Determine the [x, y] coordinate at the center of the cell enclosing the given text.  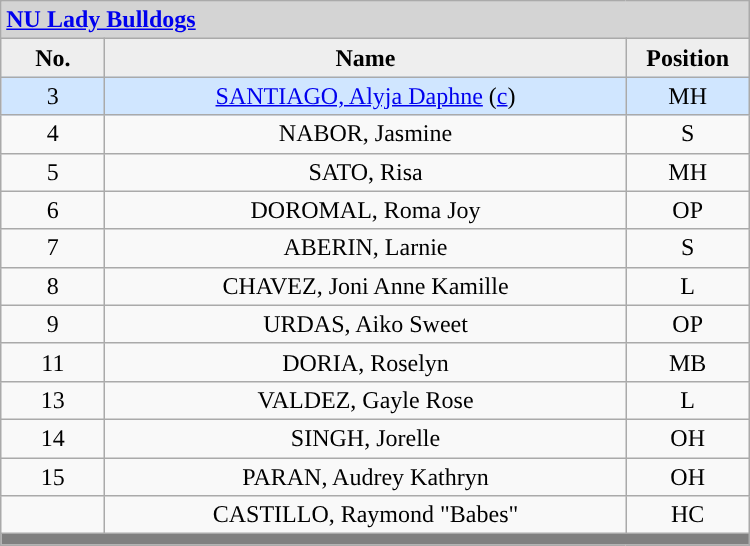
NABOR, Jasmine [366, 134]
HC [688, 515]
6 [53, 210]
URDAS, Aiko Sweet [366, 324]
CASTILLO, Raymond "Babes" [366, 515]
PARAN, Audrey Kathryn [366, 477]
NU Lady Bulldogs [375, 20]
No. [53, 58]
5 [53, 172]
8 [53, 286]
3 [53, 96]
ABERIN, Larnie [366, 248]
DORIA, Roselyn [366, 362]
11 [53, 362]
14 [53, 438]
9 [53, 324]
SINGH, Jorelle [366, 438]
MB [688, 362]
15 [53, 477]
4 [53, 134]
Position [688, 58]
SATO, Risa [366, 172]
SANTIAGO, Alyja Daphne (c) [366, 96]
Name [366, 58]
13 [53, 400]
CHAVEZ, Joni Anne Kamille [366, 286]
7 [53, 248]
VALDEZ, Gayle Rose [366, 400]
DOROMAL, Roma Joy [366, 210]
